Extract the [X, Y] coordinate from the center of the cell holding the provided text.  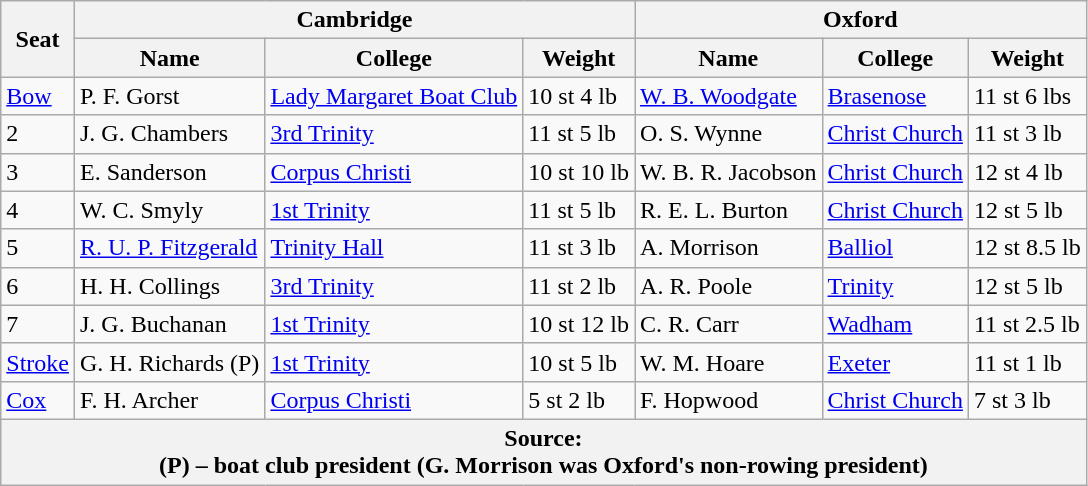
W. B. Woodgate [729, 96]
Cox [38, 400]
Bow [38, 96]
C. R. Carr [729, 324]
Balliol [895, 248]
10 st 12 lb [579, 324]
11 st 1 lb [1027, 362]
F. H. Archer [169, 400]
H. H. Collings [169, 286]
Oxford [861, 20]
Seat [38, 39]
O. S. Wynne [729, 134]
A. R. Poole [729, 286]
7 st 3 lb [1027, 400]
A. Morrison [729, 248]
Exeter [895, 362]
Lady Margaret Boat Club [394, 96]
5 [38, 248]
P. F. Gorst [169, 96]
J. G. Chambers [169, 134]
6 [38, 286]
Trinity Hall [394, 248]
J. G. Buchanan [169, 324]
11 st 6 lbs [1027, 96]
7 [38, 324]
10 st 4 lb [579, 96]
R. U. P. Fitzgerald [169, 248]
11 st 2.5 lb [1027, 324]
R. E. L. Burton [729, 210]
3 [38, 172]
Cambridge [354, 20]
E. Sanderson [169, 172]
G. H. Richards (P) [169, 362]
W. B. R. Jacobson [729, 172]
W. M. Hoare [729, 362]
12 st 4 lb [1027, 172]
12 st 8.5 lb [1027, 248]
10 st 5 lb [579, 362]
2 [38, 134]
10 st 10 lb [579, 172]
F. Hopwood [729, 400]
4 [38, 210]
Trinity [895, 286]
Stroke [38, 362]
Source:(P) – boat club president (G. Morrison was Oxford's non-rowing president) [544, 452]
Brasenose [895, 96]
11 st 2 lb [579, 286]
5 st 2 lb [579, 400]
W. C. Smyly [169, 210]
Wadham [895, 324]
